Locate the cell with the specified text and output its (x, y) center coordinate. 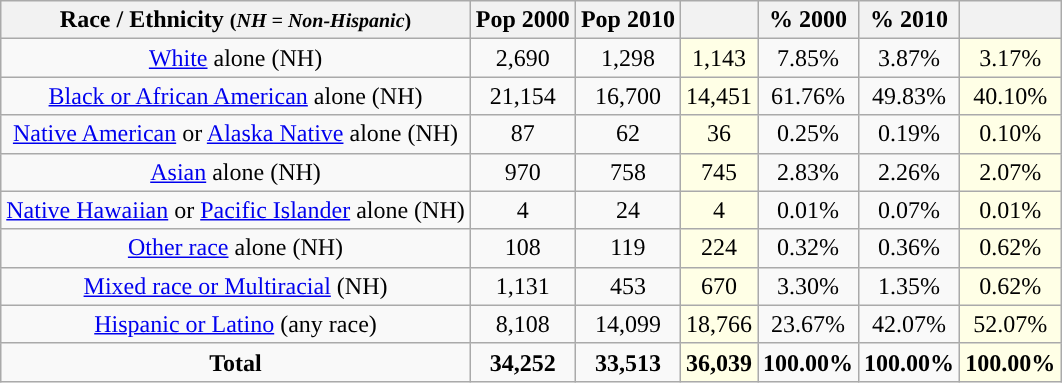
23.67% (808, 324)
2.83% (808, 172)
Black or African American alone (NH) (236, 96)
108 (522, 248)
0.25% (808, 134)
18,766 (718, 324)
758 (628, 172)
7.85% (808, 58)
1,298 (628, 58)
87 (522, 134)
Other race alone (NH) (236, 248)
Total (236, 362)
2.26% (910, 172)
970 (522, 172)
745 (718, 172)
Asian alone (NH) (236, 172)
119 (628, 248)
Race / Ethnicity (NH = Non-Hispanic) (236, 20)
0.07% (910, 210)
1.35% (910, 286)
% 2000 (808, 20)
670 (718, 286)
62 (628, 134)
3.17% (1010, 58)
Native Hawaiian or Pacific Islander alone (NH) (236, 210)
8,108 (522, 324)
34,252 (522, 362)
0.36% (910, 248)
1,143 (718, 58)
33,513 (628, 362)
Pop 2000 (522, 20)
0.19% (910, 134)
Native American or Alaska Native alone (NH) (236, 134)
16,700 (628, 96)
21,154 (522, 96)
Mixed race or Multiracial (NH) (236, 286)
52.07% (1010, 324)
36 (718, 134)
0.10% (1010, 134)
2.07% (1010, 172)
White alone (NH) (236, 58)
% 2010 (910, 20)
61.76% (808, 96)
3.87% (910, 58)
0.32% (808, 248)
Pop 2010 (628, 20)
40.10% (1010, 96)
42.07% (910, 324)
Hispanic or Latino (any race) (236, 324)
14,451 (718, 96)
2,690 (522, 58)
36,039 (718, 362)
14,099 (628, 324)
224 (718, 248)
3.30% (808, 286)
24 (628, 210)
453 (628, 286)
1,131 (522, 286)
49.83% (910, 96)
